Locate the cell with the specified text and output its [x, y] center coordinate. 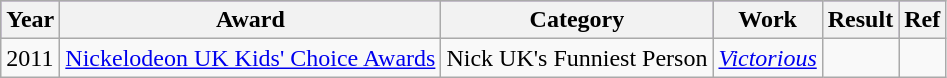
Work [768, 20]
Nickelodeon UK Kids' Choice Awards [250, 58]
Victorious [768, 58]
Result [860, 20]
2011 [30, 58]
Ref [922, 20]
Award [250, 20]
Category [577, 20]
Nick UK's Funniest Person [577, 58]
Year [30, 20]
